Scan for the cell matching the given text and deliver its [x, y] coordinate at center. 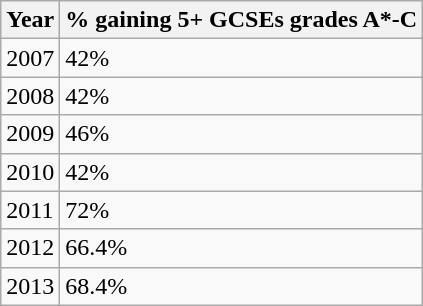
72% [242, 210]
2013 [30, 286]
Year [30, 20]
2010 [30, 172]
2011 [30, 210]
2009 [30, 134]
2007 [30, 58]
2012 [30, 248]
46% [242, 134]
% gaining 5+ GCSEs grades A*-C [242, 20]
68.4% [242, 286]
66.4% [242, 248]
2008 [30, 96]
